Pinpoint the cell where the given text exists, returning its (x, y) midpoint coordinate. 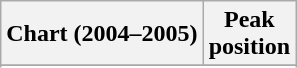
Peakposition (249, 34)
Chart (2004–2005) (102, 34)
